Provide the (x, y) coordinate of the cell's center where the given text is located.  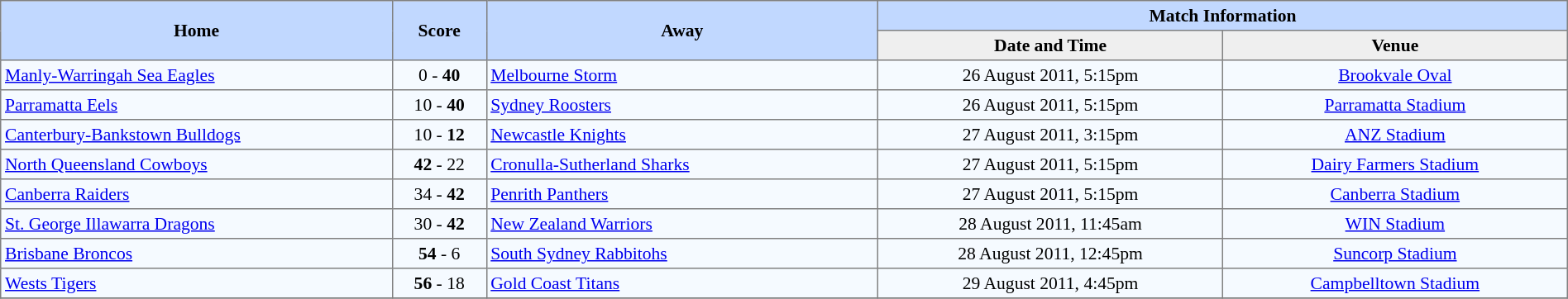
10 - 40 (439, 105)
Newcastle Knights (682, 135)
54 - 6 (439, 254)
0 - 40 (439, 75)
Wests Tigers (197, 283)
Dairy Farmers Stadium (1394, 164)
Campbelltown Stadium (1394, 283)
34 - 42 (439, 194)
Canberra Raiders (197, 194)
Brookvale Oval (1394, 75)
56 - 18 (439, 283)
ANZ Stadium (1394, 135)
Manly-Warringah Sea Eagles (197, 75)
29 August 2011, 4:45pm (1050, 283)
WIN Stadium (1394, 224)
Away (682, 31)
Melbourne Storm (682, 75)
Parramatta Stadium (1394, 105)
New Zealand Warriors (682, 224)
Canberra Stadium (1394, 194)
Match Information (1223, 16)
Parramatta Eels (197, 105)
10 - 12 (439, 135)
North Queensland Cowboys (197, 164)
28 August 2011, 11:45am (1050, 224)
Date and Time (1050, 45)
Cronulla-Sutherland Sharks (682, 164)
Brisbane Broncos (197, 254)
28 August 2011, 12:45pm (1050, 254)
Suncorp Stadium (1394, 254)
27 August 2011, 3:15pm (1050, 135)
Gold Coast Titans (682, 283)
Score (439, 31)
Canterbury-Bankstown Bulldogs (197, 135)
St. George Illawarra Dragons (197, 224)
42 - 22 (439, 164)
30 - 42 (439, 224)
Sydney Roosters (682, 105)
South Sydney Rabbitohs (682, 254)
Home (197, 31)
Penrith Panthers (682, 194)
Venue (1394, 45)
